Output the [x, y] coordinate of the center of the cell containing the given text.  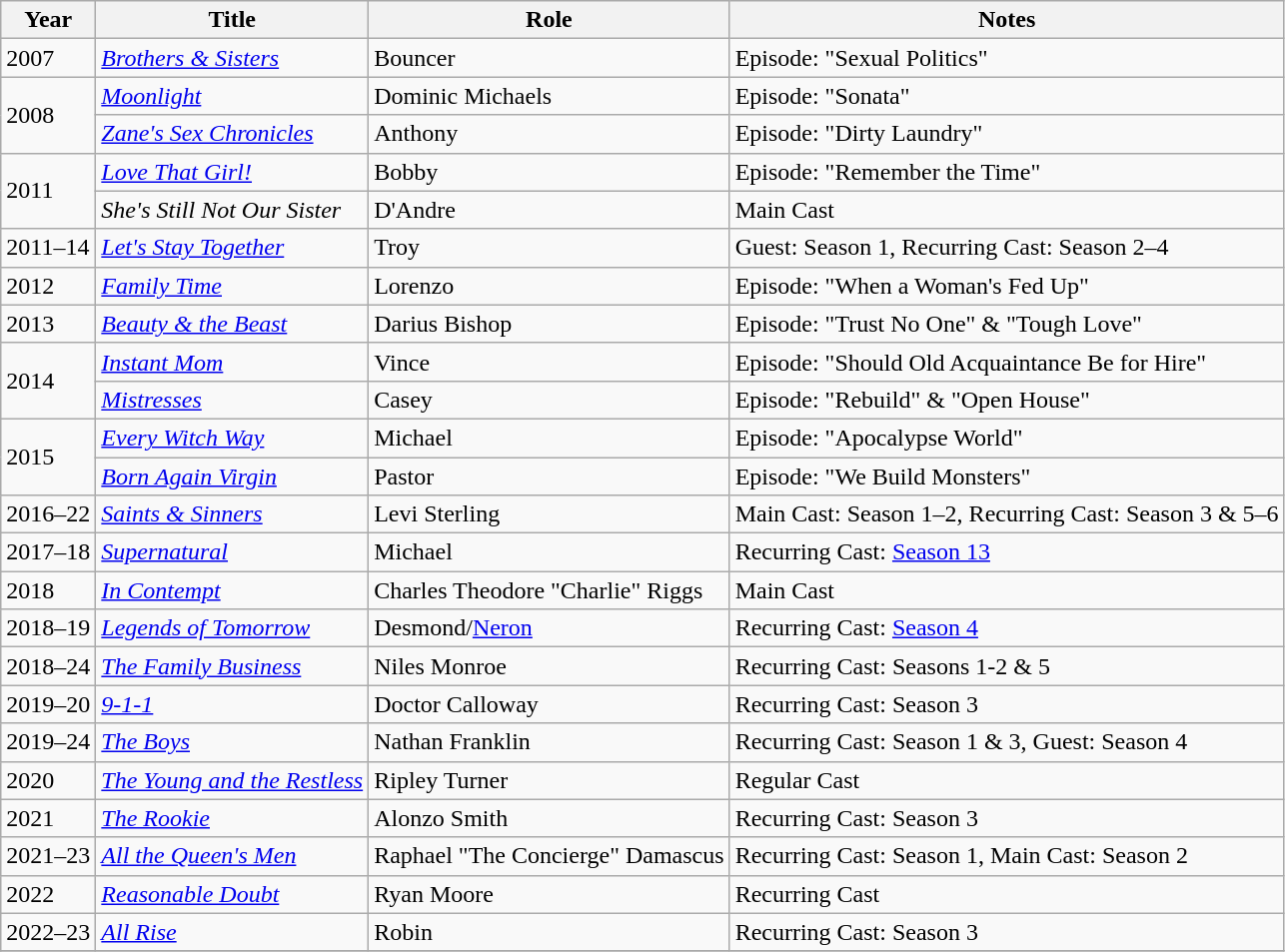
2016–22 [48, 514]
Recurring Cast [1007, 894]
Recurring Cast: Seasons 1-2 & 5 [1007, 666]
In Contempt [232, 590]
Anthony [550, 134]
Legends of Tomorrow [232, 628]
Charles Theodore "Charlie" Riggs [550, 590]
Episode: "We Build Monsters" [1007, 476]
Role [550, 20]
Alonzo Smith [550, 818]
Bobby [550, 172]
2021–23 [48, 856]
2022–23 [48, 932]
2015 [48, 457]
Supernatural [232, 552]
Dominic Michaels [550, 96]
2007 [48, 58]
Regular Cast [1007, 780]
The Boys [232, 742]
2018–24 [48, 666]
Instant Mom [232, 362]
Ryan Moore [550, 894]
Guest: Season 1, Recurring Cast: Season 2–4 [1007, 248]
Desmond/Neron [550, 628]
Let's Stay Together [232, 248]
Family Time [232, 286]
All Rise [232, 932]
Recurring Cast: Season 1 & 3, Guest: Season 4 [1007, 742]
2012 [48, 286]
Episode: "Dirty Laundry" [1007, 134]
Raphael "The Concierge" Damascus [550, 856]
Reasonable Doubt [232, 894]
2017–18 [48, 552]
Troy [550, 248]
Recurring Cast: Season 13 [1007, 552]
Episode: "Trust No One" & "Tough Love" [1007, 324]
2019–24 [48, 742]
All the Queen's Men [232, 856]
Darius Bishop [550, 324]
Episode: "When a Woman's Fed Up" [1007, 286]
Doctor Calloway [550, 704]
Episode: "Remember the Time" [1007, 172]
Vince [550, 362]
Zane's Sex Chronicles [232, 134]
Episode: "Should Old Acquaintance Be for Hire" [1007, 362]
Every Witch Way [232, 438]
Born Again Virgin [232, 476]
2022 [48, 894]
Brothers & Sisters [232, 58]
2014 [48, 381]
2018–19 [48, 628]
9-1-1 [232, 704]
2013 [48, 324]
Bouncer [550, 58]
Robin [550, 932]
Beauty & the Beast [232, 324]
Moonlight [232, 96]
2008 [48, 115]
2011 [48, 191]
Episode: "Rebuild" & "Open House" [1007, 400]
Recurring Cast: Season 4 [1007, 628]
Niles Monroe [550, 666]
Recurring Cast: Season 1, Main Cast: Season 2 [1007, 856]
2019–20 [48, 704]
Saints & Sinners [232, 514]
Episode: "Sexual Politics" [1007, 58]
Notes [1007, 20]
D'Andre [550, 210]
Casey [550, 400]
2018 [48, 590]
Episode: "Sonata" [1007, 96]
The Family Business [232, 666]
2011–14 [48, 248]
Nathan Franklin [550, 742]
Year [48, 20]
Lorenzo [550, 286]
Pastor [550, 476]
Love That Girl! [232, 172]
Ripley Turner [550, 780]
She's Still Not Our Sister [232, 210]
The Young and the Restless [232, 780]
2021 [48, 818]
2020 [48, 780]
Title [232, 20]
Episode: "Apocalypse World" [1007, 438]
Main Cast: Season 1–2, Recurring Cast: Season 3 & 5–6 [1007, 514]
The Rookie [232, 818]
Mistresses [232, 400]
Levi Sterling [550, 514]
